Return [x, y] of the center of cell containing provided text 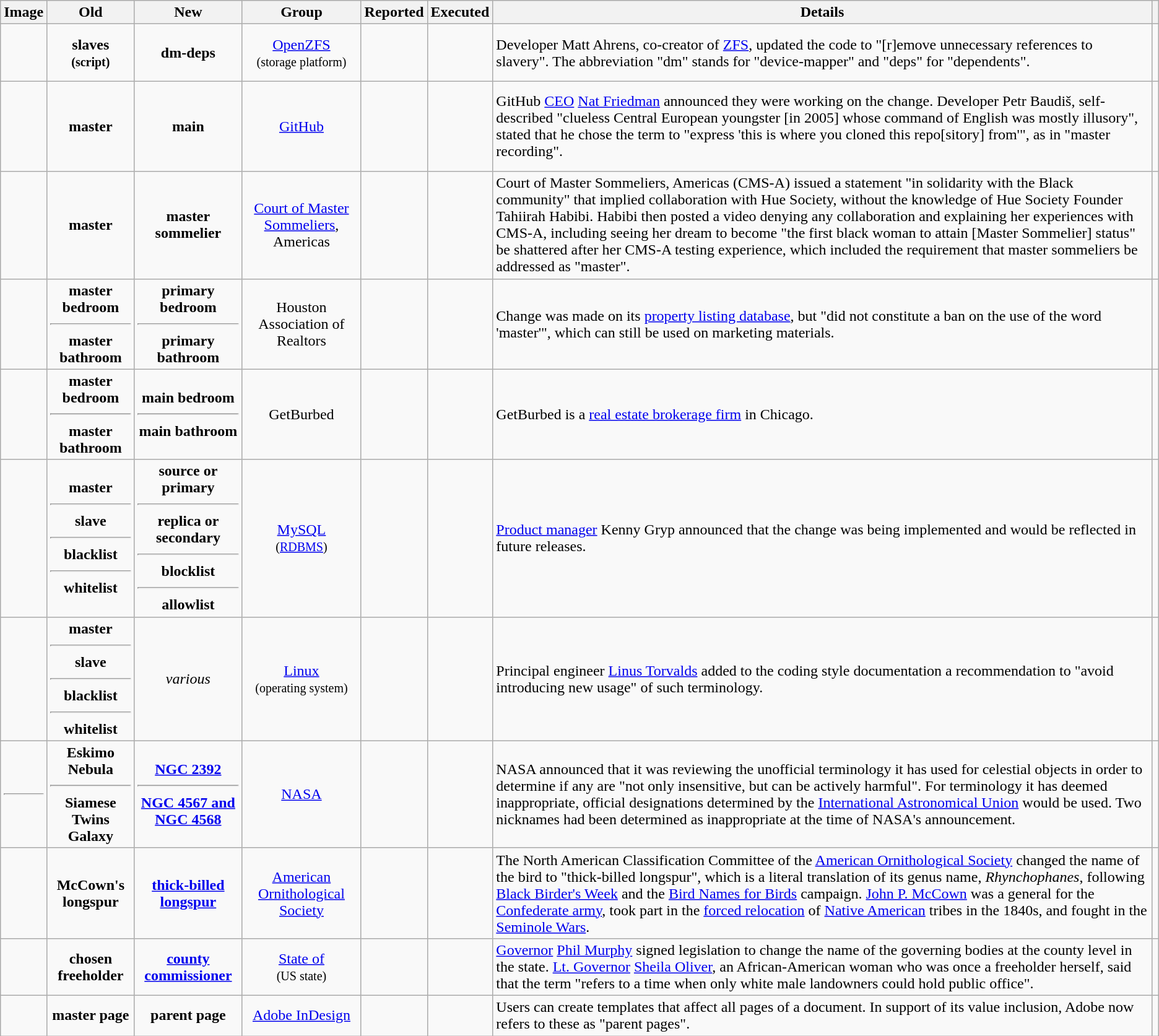
Image [24, 12]
NGC 2392NGC 4567 and NGC 4568 [188, 794]
slaves(script) [90, 53]
various [188, 679]
thick-billed longspur [188, 893]
Details [822, 12]
Linux(operating system) [302, 679]
main bedroommain bathroom [188, 414]
OpenZFS(storage platform) [302, 53]
chosen freeholder [90, 967]
McCown's longspur [90, 893]
Reported [394, 12]
State of (US state) [302, 967]
GetBurbed is a real estate brokerage firm in Chicago. [822, 414]
Principal engineer Linus Torvalds added to the coding style documentation a recommendation to "avoid introducing new usage" of such terminology. [822, 679]
county commissioner [188, 967]
GetBurbed [302, 414]
Old [90, 12]
Court of Master Sommeliers, Americas [302, 225]
master page [90, 1016]
Houston Association of Realtors [302, 324]
main [188, 126]
American Ornithological Society [302, 893]
source or primaryreplica or secondaryblocklistallowlist [188, 538]
Group [302, 12]
primary bedroomprimary bathroom [188, 324]
master sommelier [188, 225]
New [188, 12]
MySQL(RDBMS) [302, 538]
Adobe InDesign [302, 1016]
GitHub [302, 126]
parent page [188, 1016]
NASA [302, 794]
Eskimo NebulaSiamese Twins Galaxy [90, 794]
dm-deps [188, 53]
Users can create templates that affect all pages of a document. In support of its value inclusion, Adobe now refers to these as "parent pages". [822, 1016]
Product manager Kenny Gryp announced that the change was being implemented and would be reflected in future releases. [822, 538]
Executed [460, 12]
